Provide the [X, Y] coordinate of the cell's center where the given text is located.  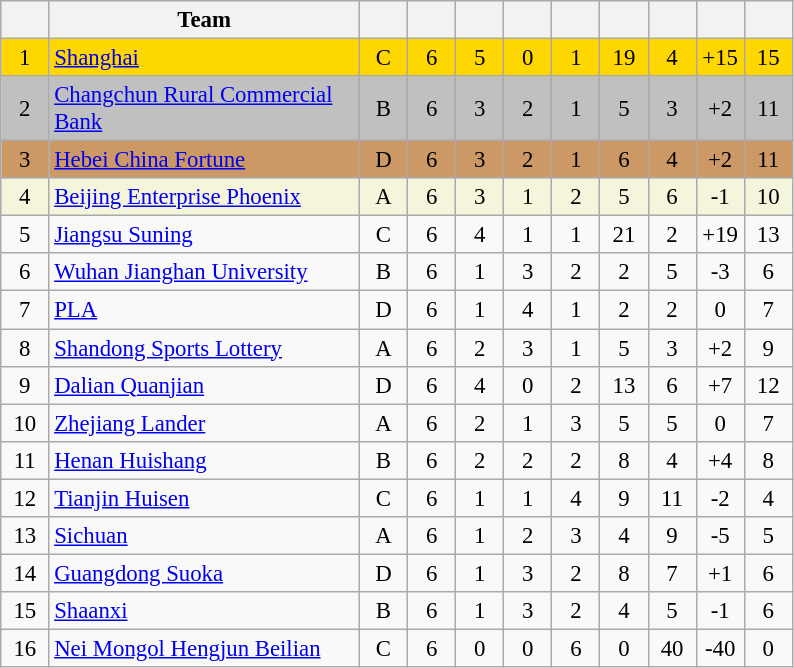
Zhejiang Lander [204, 423]
19 [624, 58]
Changchun Rural Commercial Bank [204, 108]
-40 [720, 648]
+1 [720, 573]
Hebei China Fortune [204, 160]
40 [672, 648]
Tianjin Huisen [204, 498]
Dalian Quanjian [204, 385]
Wuhan Jianghan University [204, 273]
+19 [720, 235]
PLA [204, 310]
14 [25, 573]
16 [25, 648]
Beijing Enterprise Phoenix [204, 197]
Shandong Sports Lottery [204, 348]
-3 [720, 273]
-2 [720, 498]
Shaanxi [204, 611]
Sichuan [204, 536]
-5 [720, 536]
21 [624, 235]
Shanghai [204, 58]
Team [204, 20]
Jiangsu Suning [204, 235]
Nei Mongol Hengjun Beilian [204, 648]
+15 [720, 58]
+4 [720, 460]
Henan Huishang [204, 460]
+7 [720, 385]
Guangdong Suoka [204, 573]
